Extract the [X, Y] coordinate from the center of the cell holding the provided text.  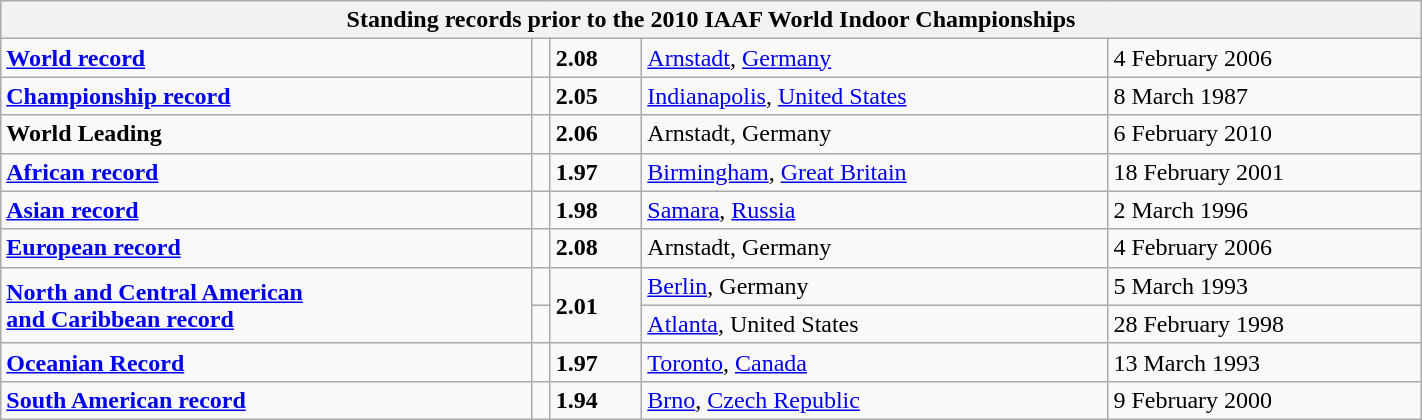
European record [266, 248]
5 March 1993 [1264, 286]
Indianapolis, United States [875, 96]
2.05 [596, 96]
African record [266, 172]
Berlin, Germany [875, 286]
28 February 1998 [1264, 324]
18 February 2001 [1264, 172]
World Leading [266, 134]
Oceanian Record [266, 362]
1.98 [596, 210]
Asian record [266, 210]
2 March 1996 [1264, 210]
Samara, Russia [875, 210]
6 February 2010 [1264, 134]
Atlanta, United States [875, 324]
2.06 [596, 134]
Toronto, Canada [875, 362]
North and Central American and Caribbean record [266, 305]
Brno, Czech Republic [875, 400]
1.94 [596, 400]
South American record [266, 400]
World record [266, 58]
13 March 1993 [1264, 362]
2.01 [596, 305]
Standing records prior to the 2010 IAAF World Indoor Championships [711, 20]
Championship record [266, 96]
Birmingham, Great Britain [875, 172]
9 February 2000 [1264, 400]
8 March 1987 [1264, 96]
